Capture the cell that displays the provided text and extract its (x, y) central coordinate. 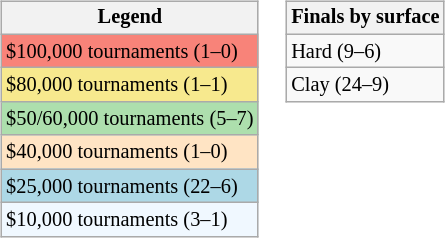
Hard (9–6) (365, 51)
Legend (130, 18)
$100,000 tournaments (1–0) (130, 51)
Finals by surface (365, 18)
$10,000 tournaments (3–1) (130, 220)
$25,000 tournaments (22–6) (130, 186)
$40,000 tournaments (1–0) (130, 152)
$50/60,000 tournaments (5–7) (130, 119)
Clay (24–9) (365, 85)
$80,000 tournaments (1–1) (130, 85)
